Locate the cell with the specified text and output its [x, y] center coordinate. 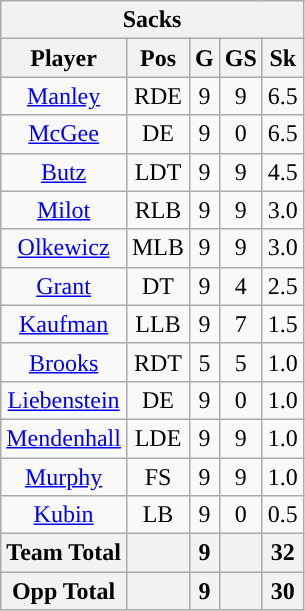
LLB [158, 324]
FS [158, 477]
Manley [64, 96]
Opp Total [64, 591]
RDT [158, 362]
Sacks [152, 20]
G [205, 58]
RLB [158, 210]
Kubin [64, 515]
Team Total [64, 553]
GS [240, 58]
Kaufman [64, 324]
Pos [158, 58]
Butz [64, 172]
Mendenhall [64, 438]
Brooks [64, 362]
DT [158, 286]
MLB [158, 248]
7 [240, 324]
RDE [158, 96]
32 [282, 553]
Milot [64, 210]
0.5 [282, 515]
LB [158, 515]
Player [64, 58]
Liebenstein [64, 400]
4 [240, 286]
4.5 [282, 172]
Murphy [64, 477]
Grant [64, 286]
LDE [158, 438]
2.5 [282, 286]
30 [282, 591]
Olkewicz [64, 248]
Sk [282, 58]
1.5 [282, 324]
LDT [158, 172]
McGee [64, 134]
